Scan for the cell matching the given text and deliver its [x, y] coordinate at center. 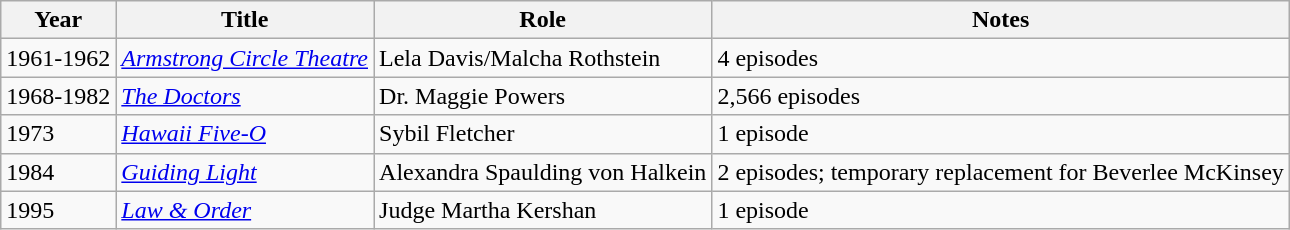
1973 [58, 134]
2,566 episodes [1001, 96]
Alexandra Spaulding von Halkein [543, 172]
Lela Davis/Malcha Rothstein [543, 58]
Judge Martha Kershan [543, 210]
1984 [58, 172]
Role [543, 20]
Hawaii Five-O [245, 134]
1995 [58, 210]
Law & Order [245, 210]
1961-1962 [58, 58]
Notes [1001, 20]
Year [58, 20]
Dr. Maggie Powers [543, 96]
2 episodes; temporary replacement for Beverlee McKinsey [1001, 172]
Guiding Light [245, 172]
Armstrong Circle Theatre [245, 58]
The Doctors [245, 96]
1968-1982 [58, 96]
Sybil Fletcher [543, 134]
4 episodes [1001, 58]
Title [245, 20]
